Extract the (X, Y) coordinate from the center of the cell holding the provided text.  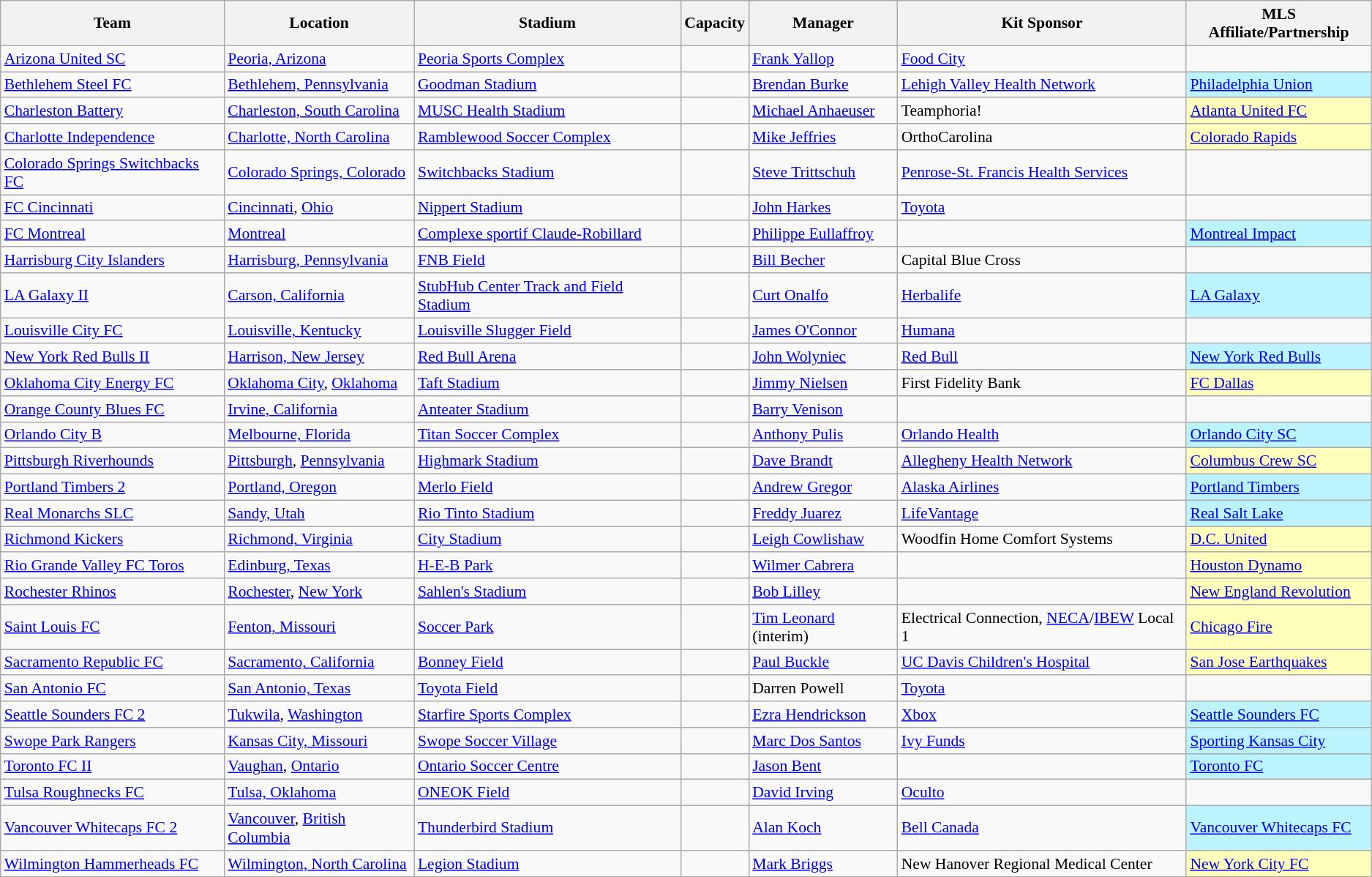
San Antonio FC (113, 689)
Orlando City B (113, 435)
City Stadium (547, 540)
Kansas City, Missouri (319, 741)
Jimmy Nielsen (823, 383)
Electrical Connection, NECA/IBEW Local 1 (1042, 627)
Columbus Crew SC (1278, 461)
Mike Jeffries (823, 137)
Sacramento, California (319, 663)
Richmond Kickers (113, 540)
Woodfin Home Comfort Systems (1042, 540)
ONEOK Field (547, 793)
Tulsa, Oklahoma (319, 793)
Legion Stadium (547, 864)
Allegheny Health Network (1042, 461)
Team (113, 23)
Louisville City FC (113, 331)
Philadelphia Union (1278, 85)
Louisville Slugger Field (547, 331)
Mark Briggs (823, 864)
Rio Tinto Stadium (547, 513)
Tulsa Roughnecks FC (113, 793)
Arizona United SC (113, 59)
Brendan Burke (823, 85)
Orlando City SC (1278, 435)
Portland, Oregon (319, 488)
Oklahoma City, Oklahoma (319, 383)
Bill Becher (823, 260)
Bonney Field (547, 663)
John Harkes (823, 208)
David Irving (823, 793)
San Jose Earthquakes (1278, 663)
Michael Anhaeuser (823, 111)
Humana (1042, 331)
New York City FC (1278, 864)
Kit Sponsor (1042, 23)
Titan Soccer Complex (547, 435)
Charlotte, North Carolina (319, 137)
Wilmington Hammerheads FC (113, 864)
Vancouver, British Columbia (319, 829)
Pittsburgh, Pennsylvania (319, 461)
Sahlen's Stadium (547, 591)
Teamphoria! (1042, 111)
Pittsburgh Riverhounds (113, 461)
Tim Leonard (interim) (823, 627)
Dave Brandt (823, 461)
Freddy Juarez (823, 513)
New York Red Bulls (1278, 357)
Bob Lilley (823, 591)
Peoria, Arizona (319, 59)
Red Bull (1042, 357)
Oculto (1042, 793)
Andrew Gregor (823, 488)
Complexe sportif Claude-Robillard (547, 234)
San Antonio, Texas (319, 689)
Soccer Park (547, 627)
Charleston Battery (113, 111)
D.C. United (1278, 540)
Louisville, Kentucky (319, 331)
Real Monarchs SLC (113, 513)
Barry Venison (823, 409)
Vancouver Whitecaps FC 2 (113, 829)
Charlotte Independence (113, 137)
LifeVantage (1042, 513)
H-E-B Park (547, 566)
Location (319, 23)
Thunderbird Stadium (547, 829)
Capital Blue Cross (1042, 260)
Real Salt Lake (1278, 513)
Marc Dos Santos (823, 741)
Orange County Blues FC (113, 409)
Sacramento Republic FC (113, 663)
Colorado Springs, Colorado (319, 173)
Oklahoma City Energy FC (113, 383)
UC Davis Children's Hospital (1042, 663)
LA Galaxy II (113, 296)
Alan Koch (823, 829)
Sandy, Utah (319, 513)
Vancouver Whitecaps FC (1278, 829)
Herbalife (1042, 296)
Rio Grande Valley FC Toros (113, 566)
Bethlehem, Pennsylvania (319, 85)
Anthony Pulis (823, 435)
Toronto FC II (113, 766)
Switchbacks Stadium (547, 173)
Merlo Field (547, 488)
Starfire Sports Complex (547, 714)
Darren Powell (823, 689)
Colorado Springs Switchbacks FC (113, 173)
Goodman Stadium (547, 85)
Peoria Sports Complex (547, 59)
Rochester Rhinos (113, 591)
Chicago Fire (1278, 627)
Atlanta United FC (1278, 111)
Edinburg, Texas (319, 566)
Colorado Rapids (1278, 137)
Portland Timbers (1278, 488)
James O'Connor (823, 331)
Harrison, New Jersey (319, 357)
Taft Stadium (547, 383)
Jason Bent (823, 766)
Charleston, South Carolina (319, 111)
Swope Park Rangers (113, 741)
Toronto FC (1278, 766)
Fenton, Missouri (319, 627)
Stadium (547, 23)
FC Montreal (113, 234)
OrthoCarolina (1042, 137)
Richmond, Virginia (319, 540)
Food City (1042, 59)
Curt Onalfo (823, 296)
FC Cincinnati (113, 208)
Orlando Health (1042, 435)
Alaska Airlines (1042, 488)
FC Dallas (1278, 383)
Tukwila, Washington (319, 714)
Irvine, California (319, 409)
Bethlehem Steel FC (113, 85)
StubHub Center Track and Field Stadium (547, 296)
Highmark Stadium (547, 461)
Harrisburg City Islanders (113, 260)
LA Galaxy (1278, 296)
Nippert Stadium (547, 208)
Ezra Hendrickson (823, 714)
Montreal Impact (1278, 234)
Cincinnati, Ohio (319, 208)
Houston Dynamo (1278, 566)
Ontario Soccer Centre (547, 766)
First Fidelity Bank (1042, 383)
FNB Field (547, 260)
Seattle Sounders FC (1278, 714)
Xbox (1042, 714)
Ramblewood Soccer Complex (547, 137)
Wilmington, North Carolina (319, 864)
Bell Canada (1042, 829)
Swope Soccer Village (547, 741)
Lehigh Valley Health Network (1042, 85)
MLS Affiliate/Partnership (1278, 23)
New York Red Bulls II (113, 357)
Portland Timbers 2 (113, 488)
Sporting Kansas City (1278, 741)
Penrose-St. Francis Health Services (1042, 173)
Paul Buckle (823, 663)
Philippe Eullaffroy (823, 234)
Vaughan, Ontario (319, 766)
Seattle Sounders FC 2 (113, 714)
New Hanover Regional Medical Center (1042, 864)
Rochester, New York (319, 591)
New England Revolution (1278, 591)
Montreal (319, 234)
Anteater Stadium (547, 409)
John Wolyniec (823, 357)
Wilmer Cabrera (823, 566)
Frank Yallop (823, 59)
Ivy Funds (1042, 741)
Harrisburg, Pennsylvania (319, 260)
Saint Louis FC (113, 627)
Toyota Field (547, 689)
Leigh Cowlishaw (823, 540)
Steve Trittschuh (823, 173)
Carson, California (319, 296)
MUSC Health Stadium (547, 111)
Melbourne, Florida (319, 435)
Red Bull Arena (547, 357)
Manager (823, 23)
Capacity (714, 23)
